Pinpoint the cell where the given text exists, returning its [x, y] midpoint coordinate. 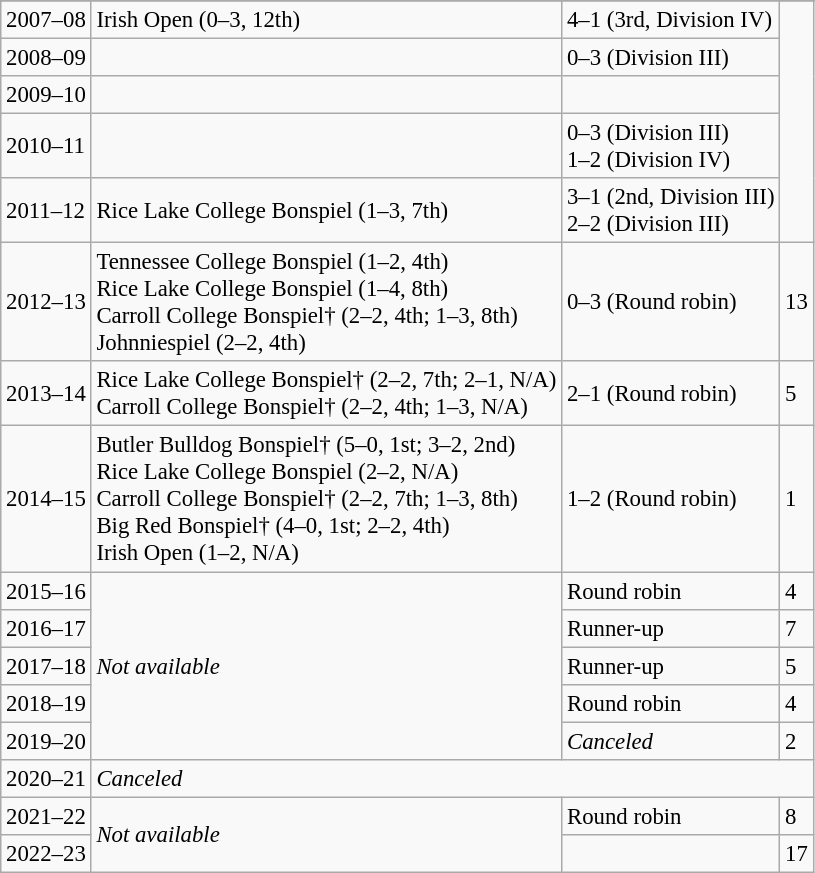
7 [796, 628]
2020–21 [46, 779]
2016–17 [46, 628]
2011–12 [46, 210]
Irish Open (0–3, 12th) [326, 20]
2022–23 [46, 854]
1 [796, 499]
0–3 (Division III) [671, 58]
8 [796, 816]
2017–18 [46, 666]
Tennessee College Bonspiel (1–2, 4th) Rice Lake College Bonspiel (1–4, 8th) Carroll College Bonspiel† (2–2, 4th; 1–3, 8th) Johnniespiel (2–2, 4th) [326, 302]
2021–22 [46, 816]
0–3 (Round robin) [671, 302]
2015–16 [46, 591]
2019–20 [46, 741]
Rice Lake College Bonspiel† (2–2, 7th; 2–1, N/A) Carroll College Bonspiel† (2–2, 4th; 1–3, N/A) [326, 394]
2 [796, 741]
4–1 (3rd, Division IV) [671, 20]
2014–15 [46, 499]
2007–08 [46, 20]
0–3 (Division III) 1–2 (Division IV) [671, 146]
2013–14 [46, 394]
13 [796, 302]
2010–11 [46, 146]
2012–13 [46, 302]
Rice Lake College Bonspiel (1–3, 7th) [326, 210]
2008–09 [46, 58]
2–1 (Round robin) [671, 394]
1–2 (Round robin) [671, 499]
3–1 (2nd, Division III) 2–2 (Division III) [671, 210]
17 [796, 854]
2009–10 [46, 95]
2018–19 [46, 703]
